Scan for the cell matching the given text and deliver its [X, Y] coordinate at center. 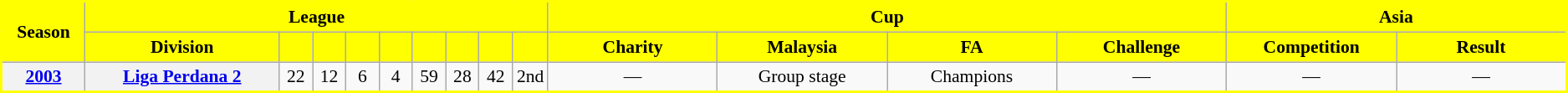
League [317, 17]
Group stage [803, 77]
12 [329, 77]
Competition [1311, 47]
Division [182, 47]
Liga Perdana 2 [182, 77]
42 [496, 77]
59 [429, 77]
Champions [972, 77]
4 [396, 77]
2003 [43, 77]
22 [296, 77]
Cup [886, 17]
Result [1482, 47]
FA [972, 47]
Asia [1396, 17]
2nd [530, 77]
Malaysia [803, 47]
Charity [632, 47]
6 [363, 77]
28 [462, 77]
Challenge [1142, 47]
Season [43, 32]
